From the cell containing the given text, extract its center point as [X, Y] coordinate. 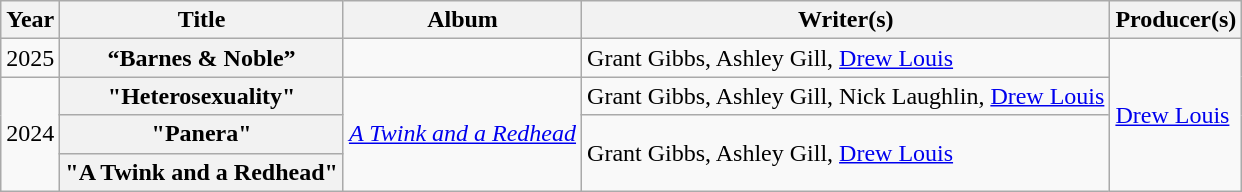
Drew Louis [1176, 115]
Writer(s) [846, 20]
Title [202, 20]
"Panera" [202, 134]
“Barnes & Noble” [202, 58]
Grant Gibbs, Ashley Gill, Nick Laughlin, Drew Louis [846, 96]
"Heterosexuality" [202, 96]
Album [462, 20]
Producer(s) [1176, 20]
"A Twink and a Redhead" [202, 172]
2025 [30, 58]
A Twink and a Redhead [462, 134]
2024 [30, 134]
Year [30, 20]
